For the text-containing cell, return its midpoint in [X, Y] coordinate format. 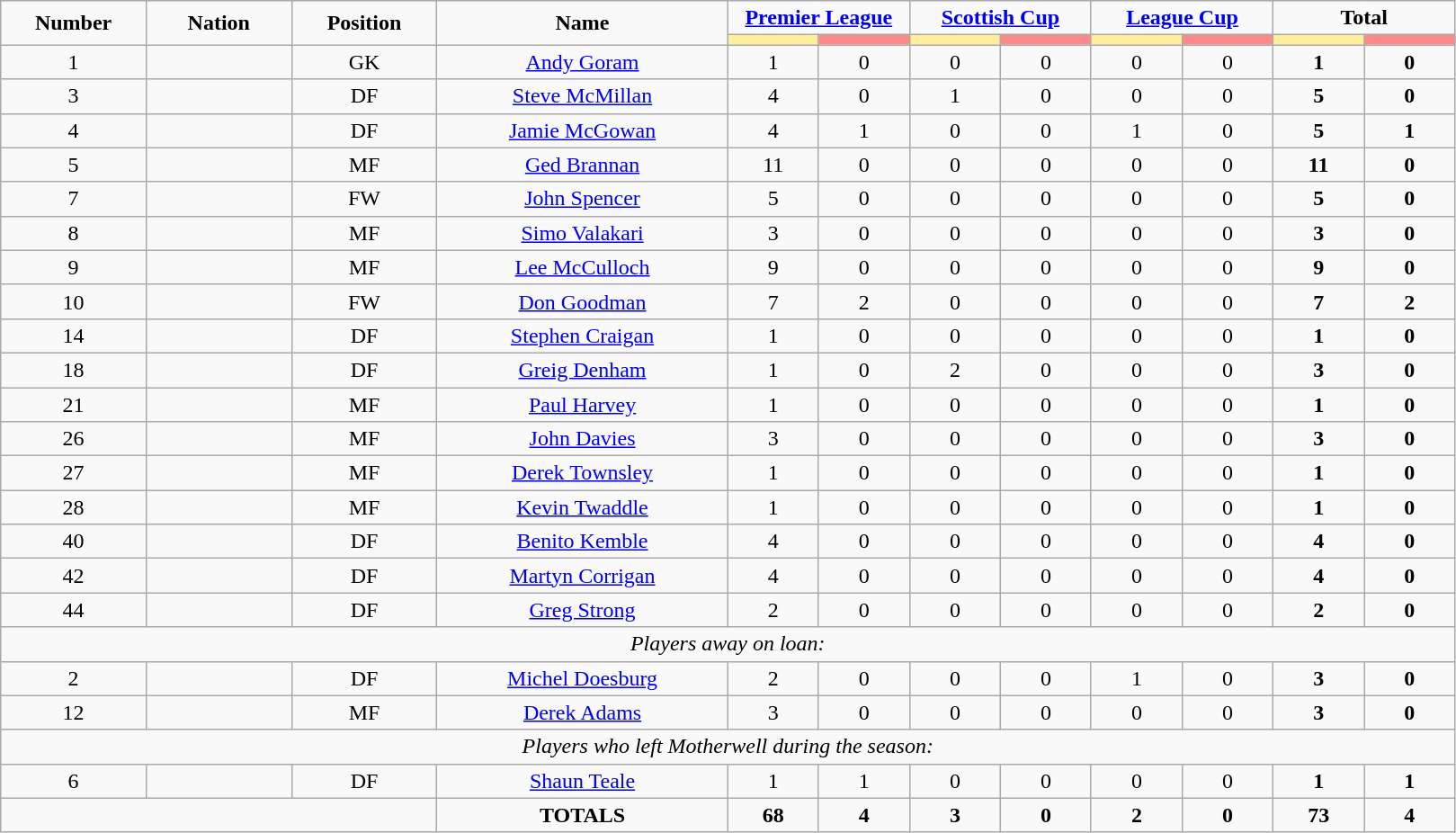
Martyn Corrigan [583, 576]
68 [773, 815]
Michel Doesburg [583, 678]
Premier League [818, 18]
Number [74, 23]
Paul Harvey [583, 404]
Benito Kemble [583, 542]
6 [74, 781]
Name [583, 23]
League Cup [1182, 18]
Players away on loan: [728, 644]
Greg Strong [583, 610]
21 [74, 404]
GK [364, 62]
Scottish Cup [1000, 18]
10 [74, 301]
28 [74, 507]
Total [1364, 18]
Shaun Teale [583, 781]
Kevin Twaddle [583, 507]
Derek Townsley [583, 473]
12 [74, 712]
73 [1318, 815]
Nation [219, 23]
Lee McCulloch [583, 267]
John Davies [583, 439]
Jamie McGowan [583, 130]
26 [74, 439]
Don Goodman [583, 301]
Players who left Motherwell during the season: [728, 747]
27 [74, 473]
Stephen Craigan [583, 336]
Simo Valakari [583, 233]
Position [364, 23]
Andy Goram [583, 62]
18 [74, 370]
44 [74, 610]
14 [74, 336]
John Spencer [583, 199]
42 [74, 576]
Steve McMillan [583, 96]
TOTALS [583, 815]
8 [74, 233]
40 [74, 542]
Derek Adams [583, 712]
Ged Brannan [583, 165]
Greig Denham [583, 370]
